Return the (x, y) coordinate for the center point of the cell that contains the specified text.  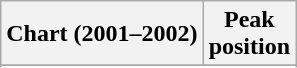
Chart (2001–2002) (102, 34)
Peakposition (249, 34)
